Detect which cell encompasses the target text, then output its (X, Y) center coordinate. 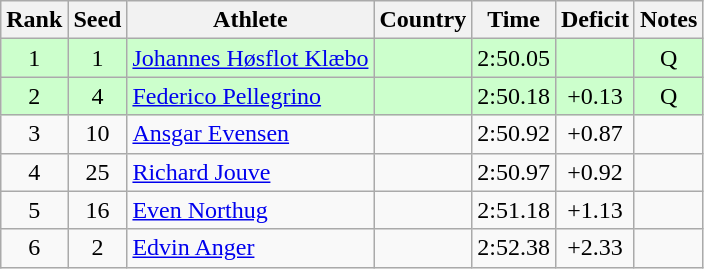
Seed (98, 20)
2:50.05 (514, 58)
Country (423, 20)
Federico Pellegrino (250, 96)
Athlete (250, 20)
2:52.38 (514, 248)
2:50.18 (514, 96)
Edvin Anger (250, 248)
5 (34, 210)
+2.33 (594, 248)
+0.13 (594, 96)
+1.13 (594, 210)
6 (34, 248)
2:51.18 (514, 210)
2:50.92 (514, 134)
Deficit (594, 20)
2:50.97 (514, 172)
+0.92 (594, 172)
16 (98, 210)
Time (514, 20)
Even Northug (250, 210)
Ansgar Evensen (250, 134)
Richard Jouve (250, 172)
25 (98, 172)
Notes (668, 20)
+0.87 (594, 134)
10 (98, 134)
3 (34, 134)
Rank (34, 20)
Johannes Høsflot Klæbo (250, 58)
